Return (x, y) of the center of cell containing provided text 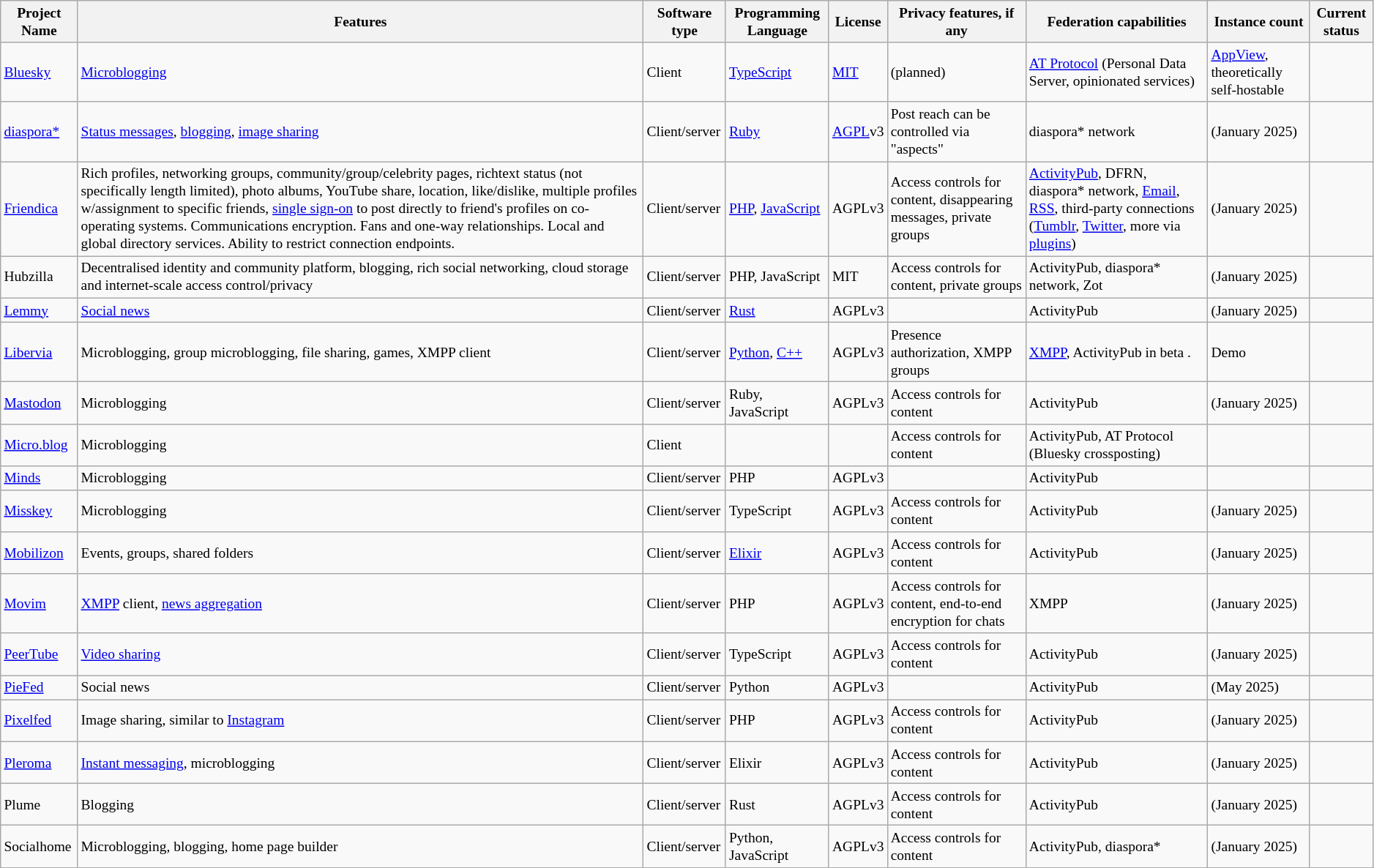
diaspora* network (1117, 132)
Instance count (1259, 22)
ActivityPub, DFRN, diaspora* network, Email, RSS, third-party connections (Tumblr, Twitter, more via plugins) (1117, 209)
(May 2025) (1259, 688)
XMPP (1117, 603)
Post reach can be controlled via "aspects" (956, 132)
Image sharing, similar to Instagram (360, 720)
Misskey (40, 511)
Pixelfed (40, 720)
ActivityPub, diaspora* (1117, 846)
Privacy features, if any (956, 22)
Decentralised identity and community platform, blogging, rich social networking, cloud storage and internet-scale access control/privacy (360, 277)
Minds (40, 477)
Current status (1341, 22)
Federation capabilities (1117, 22)
Pleroma (40, 763)
ActivityPub, diaspora* network, Zot (1117, 277)
Programming Language (777, 22)
Socialhome (40, 846)
Features (360, 22)
PeerTube (40, 654)
Demo (1259, 351)
Movim (40, 603)
Python, C++ (777, 351)
Micro.blog (40, 445)
Presence authorization, XMPP groups (956, 351)
Mastodon (40, 403)
XMPP, ActivityPub in beta . (1117, 351)
Plume (40, 805)
AppView, theoretically self-hostable (1259, 72)
Lemmy (40, 310)
diaspora* (40, 132)
(planned) (956, 72)
ActivityPub, AT Protocol (Bluesky crossposting) (1117, 445)
Bluesky (40, 72)
License (858, 22)
Ruby (777, 132)
Events, groups, shared folders (360, 553)
Python (777, 688)
Instant messaging, microblogging (360, 763)
Status messages, blogging, image sharing (360, 132)
Mobilizon (40, 553)
Blogging (360, 805)
XMPP client, news aggregation (360, 603)
Project Name (40, 22)
Access controls for content, private groups (956, 277)
Microblogging, blogging, home page builder (360, 846)
Access controls for content, end-to-end encryption for chats (956, 603)
Ruby, JavaScript (777, 403)
Software type (684, 22)
Microblogging, group microblogging, file sharing, games, XMPP client (360, 351)
Python, JavaScript (777, 846)
Libervia (40, 351)
PieFed (40, 688)
Access controls for content, disappearing messages, private groups (956, 209)
Friendica (40, 209)
Video sharing (360, 654)
Hubzilla (40, 277)
AT Protocol (Personal Data Server, opinionated services) (1117, 72)
